Provide the (X, Y) coordinate of the cell's center where the given text is located.  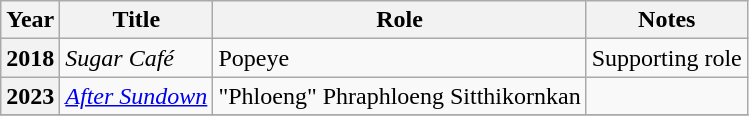
Year (30, 20)
2023 (30, 96)
"Phloeng" Phraphloeng Sitthikornkan (400, 96)
After Sundown (136, 96)
Popeye (400, 58)
Role (400, 20)
Title (136, 20)
Sugar Café (136, 58)
Notes (666, 20)
2018 (30, 58)
Supporting role (666, 58)
